Determine the (X, Y) coordinate at the center of the cell enclosing the given text.  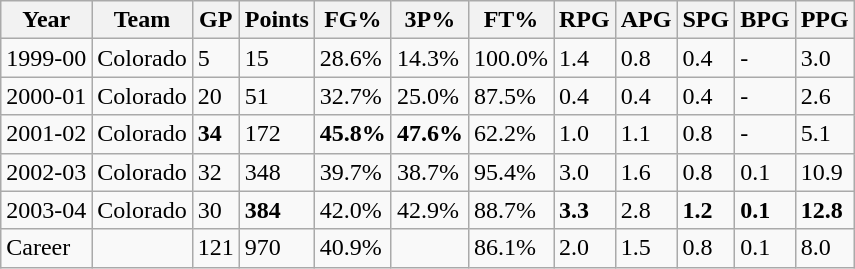
PPG (824, 20)
GP (216, 20)
2000-01 (46, 96)
1.5 (646, 248)
38.7% (430, 172)
2001-02 (46, 134)
87.5% (510, 96)
88.7% (510, 210)
32.7% (352, 96)
2.0 (585, 248)
10.9 (824, 172)
14.3% (430, 58)
100.0% (510, 58)
1.6 (646, 172)
47.6% (430, 134)
Career (46, 248)
20 (216, 96)
2.8 (646, 210)
32 (216, 172)
34 (216, 134)
51 (276, 96)
95.4% (510, 172)
1999-00 (46, 58)
25.0% (430, 96)
121 (216, 248)
FG% (352, 20)
FT% (510, 20)
SPG (706, 20)
BPG (765, 20)
Team (142, 20)
8.0 (824, 248)
3.3 (585, 210)
45.8% (352, 134)
Year (46, 20)
42.9% (430, 210)
Points (276, 20)
62.2% (510, 134)
30 (216, 210)
12.8 (824, 210)
348 (276, 172)
1.1 (646, 134)
384 (276, 210)
1.0 (585, 134)
40.9% (352, 248)
1.4 (585, 58)
2003-04 (46, 210)
1.2 (706, 210)
42.0% (352, 210)
2.6 (824, 96)
RPG (585, 20)
APG (646, 20)
172 (276, 134)
5.1 (824, 134)
86.1% (510, 248)
970 (276, 248)
28.6% (352, 58)
15 (276, 58)
39.7% (352, 172)
2002-03 (46, 172)
3P% (430, 20)
5 (216, 58)
